From the cell containing the given text, extract its center point as (x, y) coordinate. 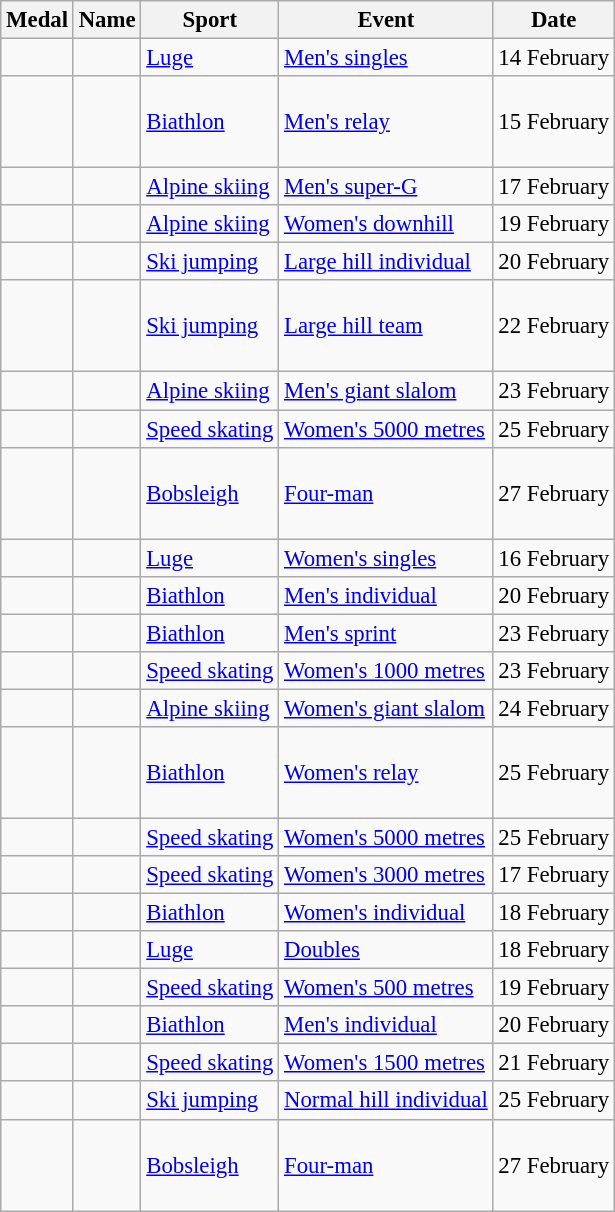
Large hill individual (386, 262)
Event (386, 20)
Men's relay (386, 122)
15 February (554, 122)
Women's singles (386, 558)
Women's 1500 metres (386, 1063)
Men's sprint (386, 633)
Men's giant slalom (386, 391)
22 February (554, 326)
Women's 500 metres (386, 988)
Medal (38, 20)
Women's 3000 metres (386, 875)
Name (107, 20)
Doubles (386, 950)
24 February (554, 708)
14 February (554, 58)
Normal hill individual (386, 1101)
Men's singles (386, 58)
Sport (210, 20)
Women's relay (386, 773)
Large hill team (386, 326)
Women's individual (386, 913)
16 February (554, 558)
Women's 1000 metres (386, 671)
Men's super-G (386, 187)
21 February (554, 1063)
Women's downhill (386, 224)
Date (554, 20)
Women's giant slalom (386, 708)
